Provide the [x, y] coordinate of the cell's center where the given text is located.  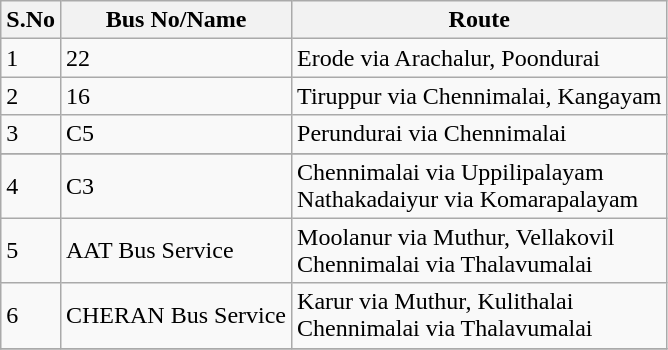
C5 [176, 134]
C3 [176, 186]
5 [31, 250]
Chennimalai via Uppilipalayam Nathakadaiyur via Komarapalayam [480, 186]
Erode via Arachalur, Poondurai [480, 58]
S.No [31, 20]
16 [176, 96]
Perundurai via Chennimalai [480, 134]
Route [480, 20]
3 [31, 134]
4 [31, 186]
6 [31, 316]
Moolanur via Muthur, Vellakovil Chennimalai via Thalavumalai [480, 250]
22 [176, 58]
2 [31, 96]
1 [31, 58]
CHERAN Bus Service [176, 316]
AAT Bus Service [176, 250]
Karur via Muthur, Kulithalai Chennimalai via Thalavumalai [480, 316]
Tiruppur via Chennimalai, Kangayam [480, 96]
Bus No/Name [176, 20]
